Return (X, Y) of the center of cell containing provided text 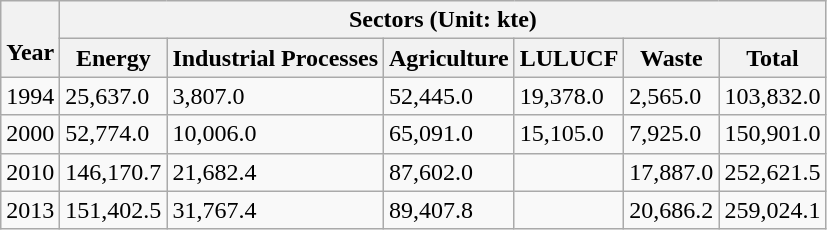
17,887.0 (672, 172)
87,602.0 (450, 172)
1994 (30, 96)
19,378.0 (569, 96)
52,774.0 (114, 134)
15,105.0 (569, 134)
LULUCF (569, 58)
Energy (114, 58)
252,621.5 (772, 172)
150,901.0 (772, 134)
Sectors (Unit: kte) (443, 20)
151,402.5 (114, 210)
Industrial Processes (276, 58)
103,832.0 (772, 96)
3,807.0 (276, 96)
25,637.0 (114, 96)
31,767.4 (276, 210)
146,170.7 (114, 172)
2000 (30, 134)
20,686.2 (672, 210)
Waste (672, 58)
Year (30, 39)
2,565.0 (672, 96)
2010 (30, 172)
52,445.0 (450, 96)
10,006.0 (276, 134)
Total (772, 58)
Agriculture (450, 58)
259,024.1 (772, 210)
89,407.8 (450, 210)
65,091.0 (450, 134)
7,925.0 (672, 134)
21,682.4 (276, 172)
2013 (30, 210)
